Determine the (X, Y) coordinate at the center of the cell enclosing the given text.  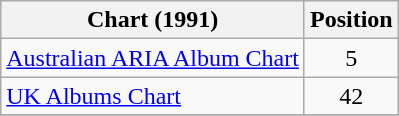
42 (351, 96)
Position (351, 20)
Australian ARIA Album Chart (153, 58)
5 (351, 58)
UK Albums Chart (153, 96)
Chart (1991) (153, 20)
